Detect which cell encompasses the target text, then output its (x, y) center coordinate. 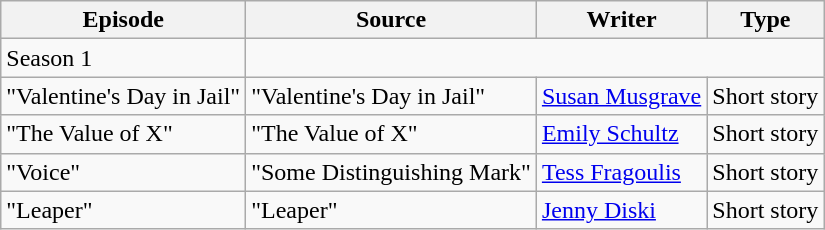
Season 1 (124, 58)
Jenny Diski (621, 210)
"Some Distinguishing Mark" (392, 172)
Tess Fragoulis (621, 172)
Source (392, 20)
Writer (621, 20)
Type (766, 20)
Episode (124, 20)
Susan Musgrave (621, 96)
"Voice" (124, 172)
Emily Schultz (621, 134)
